Pinpoint the cell where the given text exists, returning its (X, Y) midpoint coordinate. 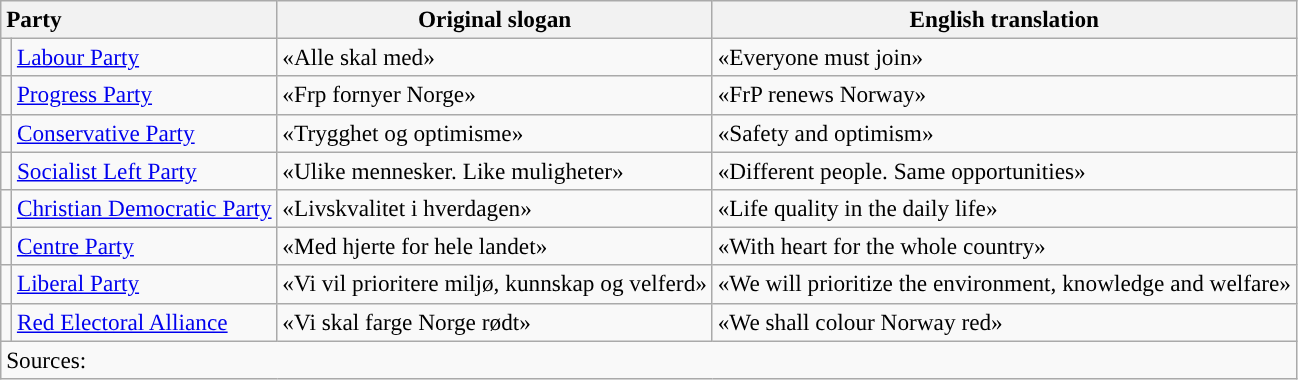
«Everyone must join» (1004, 57)
«Frp fornyer Norge» (494, 95)
«With heart for the whole country» (1004, 246)
«Different people. Same opportunities» (1004, 170)
Original slogan (494, 19)
«Trygghet og optimisme» (494, 133)
«We will prioritize the environment, knowledge and welfare» (1004, 284)
Socialist Left Party (144, 170)
Labour Party (144, 57)
Liberal Party (144, 284)
Christian Democratic Party (144, 208)
«Vi skal farge Norge rødt» (494, 322)
Centre Party (144, 246)
«Life quality in the daily life» (1004, 208)
Progress Party (144, 95)
«Livskvalitet i hverdagen» (494, 208)
English translation (1004, 19)
«Med hjerte for hele landet» (494, 246)
«FrP renews Norway» (1004, 95)
«Safety and optimism» (1004, 133)
Conservative Party (144, 133)
«We shall colour Norway red» (1004, 322)
Sources: (649, 359)
Red Electoral Alliance (144, 322)
Party (139, 19)
«Alle skal med» (494, 57)
«Vi vil prioritere miljø, kunnskap og velferd» (494, 284)
«Ulike mennesker. Like muligheter» (494, 170)
